Pinpoint the cell where the given text exists, returning its (x, y) midpoint coordinate. 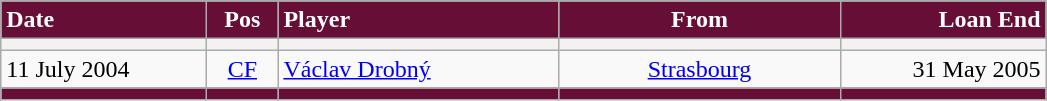
Date (104, 20)
11 July 2004 (104, 69)
From (700, 20)
CF (242, 69)
Strasbourg (700, 69)
Pos (242, 20)
31 May 2005 (943, 69)
Loan End (943, 20)
Václav Drobný (418, 69)
Player (418, 20)
